Capture the cell that displays the provided text and extract its (x, y) central coordinate. 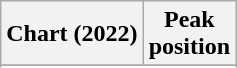
Peakposition (189, 34)
Chart (2022) (72, 34)
